Search for the cell housing the specified text and yield its (x, y) center coordinate. 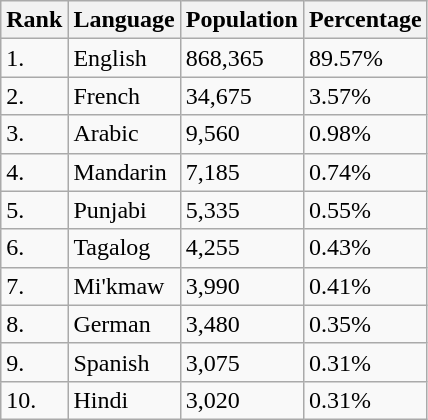
Hindi (124, 400)
German (124, 324)
9. (34, 362)
Tagalog (124, 248)
0.43% (365, 248)
8. (34, 324)
Arabic (124, 134)
0.55% (365, 210)
34,675 (242, 96)
Mi'kmaw (124, 286)
9,560 (242, 134)
6. (34, 248)
French (124, 96)
3,480 (242, 324)
0.98% (365, 134)
10. (34, 400)
2. (34, 96)
3,020 (242, 400)
0.35% (365, 324)
Punjabi (124, 210)
English (124, 58)
0.41% (365, 286)
Language (124, 20)
Mandarin (124, 172)
Spanish (124, 362)
4,255 (242, 248)
Rank (34, 20)
1. (34, 58)
89.57% (365, 58)
7. (34, 286)
Population (242, 20)
3,990 (242, 286)
5,335 (242, 210)
0.74% (365, 172)
Percentage (365, 20)
3,075 (242, 362)
7,185 (242, 172)
3.57% (365, 96)
868,365 (242, 58)
4. (34, 172)
3. (34, 134)
5. (34, 210)
